Determine the (X, Y) coordinate at the center of the cell enclosing the given text.  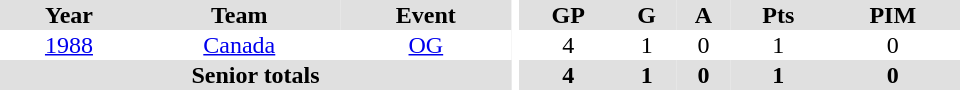
PIM (893, 15)
GP (568, 15)
A (704, 15)
Senior totals (256, 75)
Pts (778, 15)
1988 (69, 45)
Team (240, 15)
OG (426, 45)
Event (426, 15)
Year (69, 15)
G (646, 15)
Canada (240, 45)
